Return (x, y) of the center of cell containing provided text 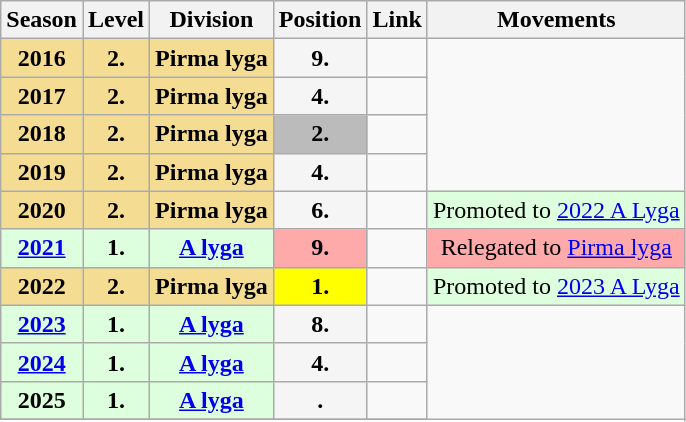
Level (116, 20)
2025 (42, 400)
Link (397, 20)
. (320, 400)
2016 (42, 58)
Division (212, 20)
2020 (42, 210)
Position (320, 20)
2022 (42, 286)
2017 (42, 96)
Promoted to 2022 A Lyga (556, 210)
Season (42, 20)
2023 (42, 324)
Promoted to 2023 A Lyga (556, 286)
2021 (42, 248)
2024 (42, 362)
Movements (556, 20)
8. (320, 324)
2019 (42, 172)
2018 (42, 134)
Relegated to Pirma lyga (556, 248)
6. (320, 210)
